Output the (x, y) coordinate of the center of the cell containing the given text.  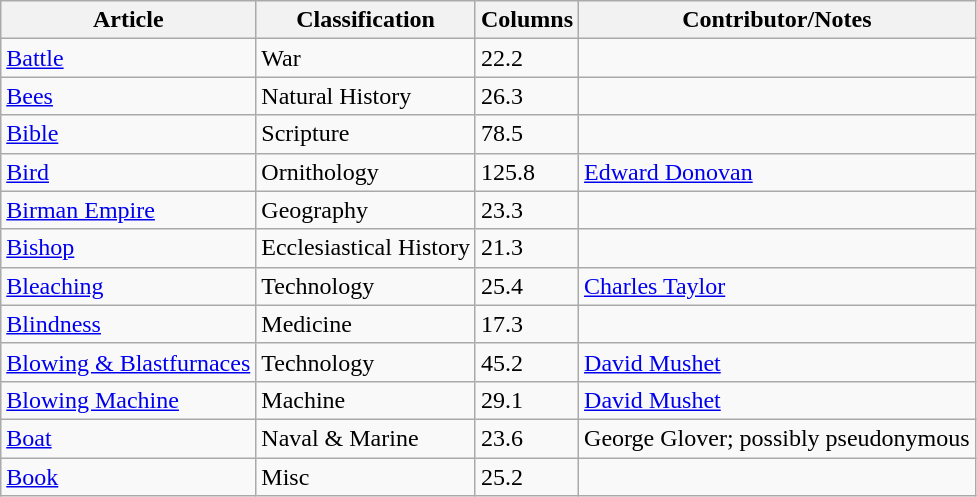
Scripture (366, 134)
21.3 (526, 248)
War (366, 58)
22.2 (526, 58)
25.4 (526, 286)
Bible (128, 134)
Blowing Machine (128, 400)
29.1 (526, 400)
78.5 (526, 134)
Bird (128, 172)
Bees (128, 96)
Natural History (366, 96)
Ornithology (366, 172)
George Glover; possibly pseudonymous (778, 438)
26.3 (526, 96)
Classification (366, 20)
Ecclesiastical History (366, 248)
Birman Empire (128, 210)
25.2 (526, 477)
Book (128, 477)
Medicine (366, 324)
Bishop (128, 248)
Bleaching (128, 286)
Edward Donovan (778, 172)
Contributor/Notes (778, 20)
Blindness (128, 324)
Battle (128, 58)
Geography (366, 210)
23.6 (526, 438)
17.3 (526, 324)
Charles Taylor (778, 286)
Naval & Marine (366, 438)
125.8 (526, 172)
23.3 (526, 210)
Boat (128, 438)
Blowing & Blastfurnaces (128, 362)
Machine (366, 400)
Article (128, 20)
Columns (526, 20)
45.2 (526, 362)
Misc (366, 477)
